Detect which cell encompasses the target text, then output its [X, Y] center coordinate. 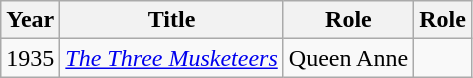
Year [30, 20]
1935 [30, 58]
Title [172, 20]
The Three Musketeers [172, 58]
Queen Anne [348, 58]
